Output the [X, Y] coordinate of the center of the cell containing the given text.  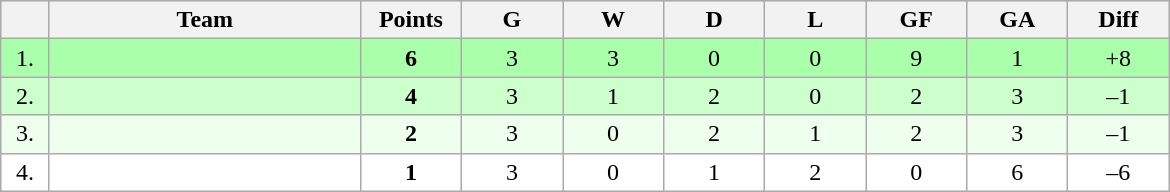
Points [410, 20]
+8 [1118, 58]
–6 [1118, 172]
4. [26, 172]
W [612, 20]
GF [916, 20]
3. [26, 134]
4 [410, 96]
9 [916, 58]
Team [204, 20]
GA [1018, 20]
Diff [1118, 20]
2. [26, 96]
L [816, 20]
G [512, 20]
D [714, 20]
1. [26, 58]
